Extract the [x, y] coordinate from the center of the cell holding the provided text.  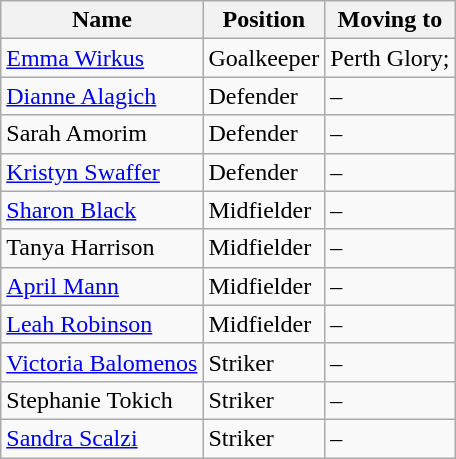
Dianne Alagich [102, 96]
Sandra Scalzi [102, 438]
Leah Robinson [102, 324]
Tanya Harrison [102, 248]
Moving to [390, 20]
Sarah Amorim [102, 134]
Kristyn Swaffer [102, 172]
Sharon Black [102, 210]
Emma Wirkus [102, 58]
Perth Glory; [390, 58]
Goalkeeper [264, 58]
April Mann [102, 286]
Position [264, 20]
Name [102, 20]
Stephanie Tokich [102, 400]
Victoria Balomenos [102, 362]
